Scan for the cell matching the given text and deliver its (x, y) coordinate at center. 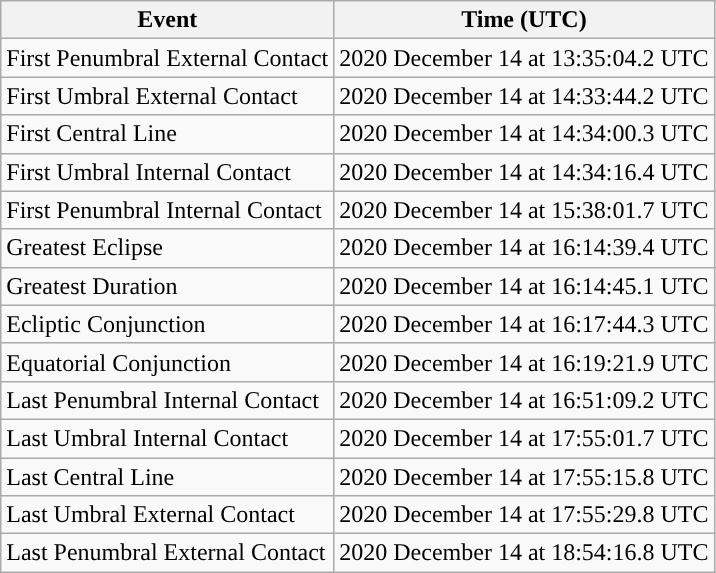
2020 December 14 at 15:38:01.7 UTC (524, 210)
First Penumbral Internal Contact (168, 210)
Ecliptic Conjunction (168, 324)
First Central Line (168, 134)
2020 December 14 at 16:19:21.9 UTC (524, 362)
2020 December 14 at 17:55:29.8 UTC (524, 515)
2020 December 14 at 17:55:15.8 UTC (524, 477)
2020 December 14 at 16:51:09.2 UTC (524, 400)
First Umbral Internal Contact (168, 172)
Equatorial Conjunction (168, 362)
Time (UTC) (524, 20)
2020 December 14 at 13:35:04.2 UTC (524, 58)
2020 December 14 at 16:14:39.4 UTC (524, 248)
Last Umbral External Contact (168, 515)
2020 December 14 at 16:14:45.1 UTC (524, 286)
2020 December 14 at 14:34:16.4 UTC (524, 172)
2020 December 14 at 17:55:01.7 UTC (524, 438)
2020 December 14 at 14:34:00.3 UTC (524, 134)
First Umbral External Contact (168, 96)
Last Penumbral External Contact (168, 553)
Last Umbral Internal Contact (168, 438)
First Penumbral External Contact (168, 58)
2020 December 14 at 16:17:44.3 UTC (524, 324)
Event (168, 20)
2020 December 14 at 18:54:16.8 UTC (524, 553)
Greatest Duration (168, 286)
2020 December 14 at 14:33:44.2 UTC (524, 96)
Last Penumbral Internal Contact (168, 400)
Greatest Eclipse (168, 248)
Last Central Line (168, 477)
